Identify which cell holds the provided text, then report its (X, Y) central coordinate. 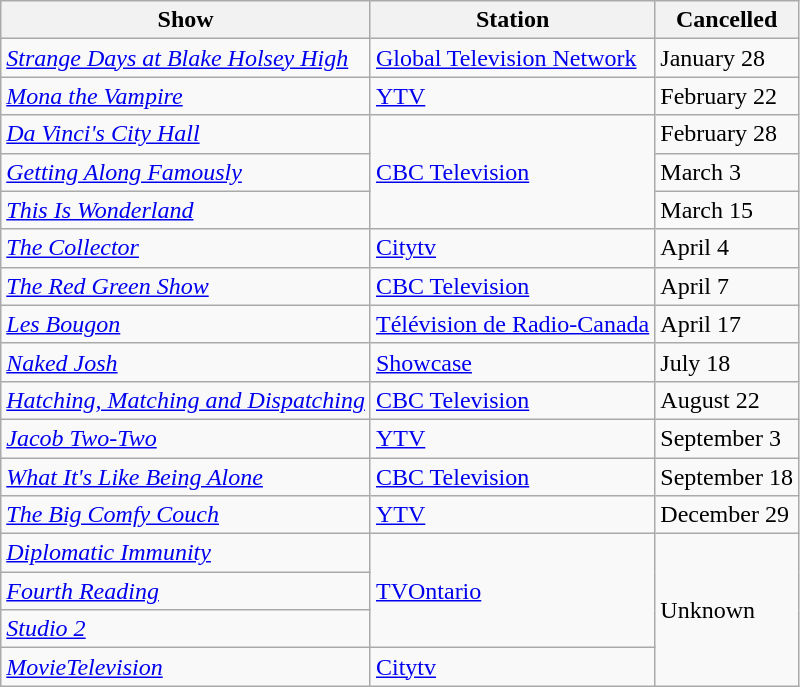
Mona the Vampire (186, 96)
August 22 (727, 400)
Station (512, 20)
September 3 (727, 438)
Global Television Network (512, 58)
April 4 (727, 248)
September 18 (727, 477)
Show (186, 20)
March 3 (727, 172)
MovieTelevision (186, 667)
Diplomatic Immunity (186, 553)
This Is Wonderland (186, 210)
The Collector (186, 248)
Showcase (512, 362)
April 7 (727, 286)
February 28 (727, 134)
December 29 (727, 515)
Cancelled (727, 20)
Strange Days at Blake Holsey High (186, 58)
Unknown (727, 610)
Télévision de Radio-Canada (512, 324)
Getting Along Famously (186, 172)
July 18 (727, 362)
Les Bougon (186, 324)
Da Vinci's City Hall (186, 134)
The Red Green Show (186, 286)
The Big Comfy Couch (186, 515)
Fourth Reading (186, 591)
January 28 (727, 58)
February 22 (727, 96)
What It's Like Being Alone (186, 477)
April 17 (727, 324)
March 15 (727, 210)
Naked Josh (186, 362)
Hatching, Matching and Dispatching (186, 400)
Jacob Two-Two (186, 438)
Studio 2 (186, 629)
TVOntario (512, 591)
